Scan for the cell matching the given text and deliver its (x, y) coordinate at center. 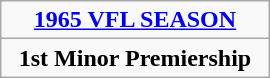
1st Minor Premiership (135, 58)
1965 VFL SEASON (135, 20)
